Search for the cell housing the specified text and yield its [x, y] center coordinate. 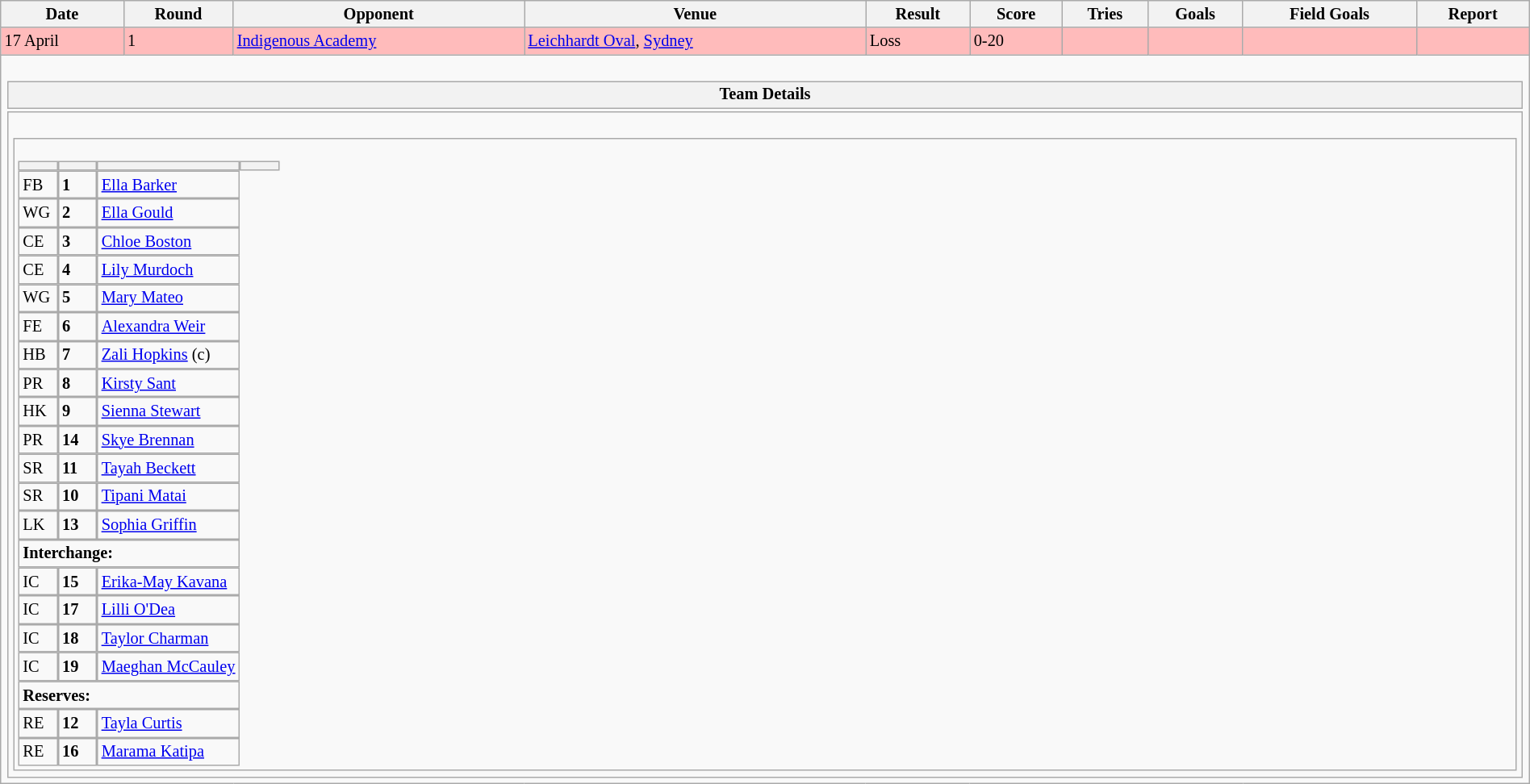
0-20 [1017, 41]
2 [77, 213]
Interchange: [129, 553]
Score [1017, 14]
LK [39, 524]
Goals [1195, 14]
Ella Barker [168, 184]
Chloe Boston [168, 240]
9 [77, 411]
7 [77, 355]
6 [77, 326]
16 [77, 752]
10 [77, 497]
17 [77, 610]
Report [1473, 14]
Tries [1106, 14]
HB [39, 355]
Loss [918, 41]
Lilli O'Dea [168, 610]
12 [77, 723]
Sienna Stewart [168, 411]
Date [62, 14]
Field Goals [1330, 14]
Marama Katipa [168, 752]
Zali Hopkins (c) [168, 355]
Lily Murdoch [168, 269]
Mary Mateo [168, 298]
15 [77, 581]
HK [39, 411]
4 [77, 269]
Skye Brennan [168, 439]
Erika-May Kavana [168, 581]
14 [77, 439]
Tayah Beckett [168, 468]
Reserves: [129, 695]
Opponent [379, 14]
Sophia Griffin [168, 524]
Alexandra Weir [168, 326]
Tipani Matai [168, 497]
Ella Gould [168, 213]
Round [178, 14]
13 [77, 524]
Taylor Charman [168, 637]
Venue [696, 14]
Tayla Curtis [168, 723]
FE [39, 326]
Team Details [765, 94]
3 [77, 240]
19 [77, 666]
Leichhardt Oval, Sydney [696, 41]
8 [77, 382]
18 [77, 637]
Maeghan McCauley [168, 666]
FB [39, 184]
Indigenous Academy [379, 41]
Result [918, 14]
Kirsty Sant [168, 382]
17 April [62, 41]
11 [77, 468]
5 [77, 298]
